Identify which cell holds the provided text, then report its [X, Y] central coordinate. 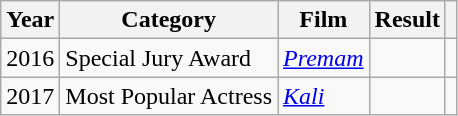
Kali [324, 96]
2017 [30, 96]
Most Popular Actress [169, 96]
Special Jury Award [169, 58]
Result [407, 20]
Category [169, 20]
2016 [30, 58]
Premam [324, 58]
Film [324, 20]
Year [30, 20]
